Search for the cell housing the specified text and yield its (x, y) center coordinate. 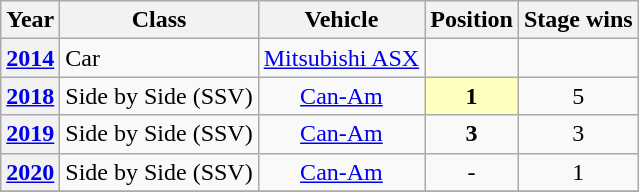
5 (578, 96)
2018 (30, 96)
Class (159, 20)
- (472, 172)
Car (159, 58)
Mitsubishi ASX (341, 58)
2014 (30, 58)
2020 (30, 172)
Position (472, 20)
Stage wins (578, 20)
Year (30, 20)
2019 (30, 134)
Vehicle (341, 20)
